Determine the [X, Y] coordinate at the center of the cell enclosing the given text.  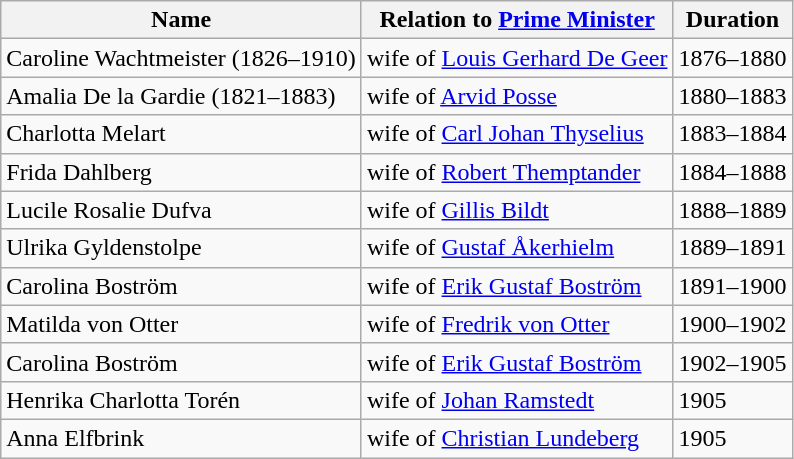
Lucile Rosalie Dufva [182, 210]
1876–1880 [732, 58]
Duration [732, 20]
Anna Elfbrink [182, 438]
1880–1883 [732, 96]
wife of Robert Themptander [517, 172]
wife of Christian Lundeberg [517, 438]
1888–1889 [732, 210]
Henrika Charlotta Torén [182, 400]
Ulrika Gyldenstolpe [182, 248]
Frida Dahlberg [182, 172]
wife of Fredrik von Otter [517, 324]
1884–1888 [732, 172]
Caroline Wachtmeister (1826–1910) [182, 58]
wife of Arvid Posse [517, 96]
1883–1884 [732, 134]
1900–1902 [732, 324]
Charlotta Melart [182, 134]
wife of Gustaf Åkerhielm [517, 248]
Matilda von Otter [182, 324]
1902–1905 [732, 362]
wife of Carl Johan Thyselius [517, 134]
wife of Louis Gerhard De Geer [517, 58]
wife of Johan Ramstedt [517, 400]
Relation to Prime Minister [517, 20]
Name [182, 20]
1891–1900 [732, 286]
1889–1891 [732, 248]
wife of Gillis Bildt [517, 210]
Amalia De la Gardie (1821–1883) [182, 96]
